Search for the cell housing the specified text and yield its [X, Y] center coordinate. 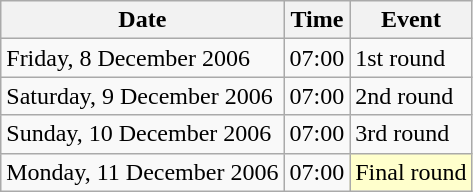
Saturday, 9 December 2006 [142, 96]
Time [317, 20]
Friday, 8 December 2006 [142, 58]
3rd round [411, 134]
Sunday, 10 December 2006 [142, 134]
Monday, 11 December 2006 [142, 172]
1st round [411, 58]
Event [411, 20]
2nd round [411, 96]
Date [142, 20]
Final round [411, 172]
